For the text-containing cell, return its midpoint in [x, y] coordinate format. 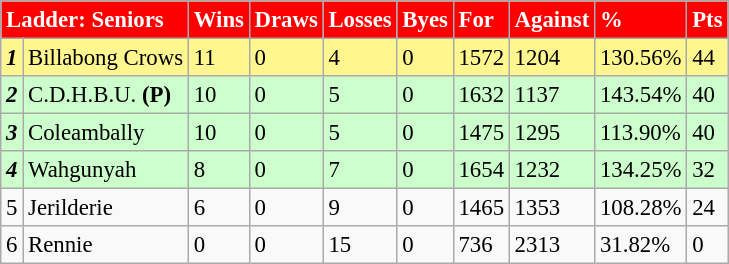
11 [218, 58]
C.D.H.B.U. (P) [106, 95]
1632 [481, 95]
Draws [286, 20]
2313 [552, 245]
1232 [552, 170]
44 [708, 58]
130.56% [641, 58]
32 [708, 170]
Rennie [106, 245]
Byes [425, 20]
134.25% [641, 170]
Against [552, 20]
1137 [552, 95]
For [481, 20]
1654 [481, 170]
736 [481, 245]
1475 [481, 133]
Ladder: Seniors [95, 20]
143.54% [641, 95]
1 [12, 58]
7 [360, 170]
1204 [552, 58]
1353 [552, 208]
24 [708, 208]
2 [12, 95]
8 [218, 170]
Wahgunyah [106, 170]
Pts [708, 20]
108.28% [641, 208]
Billabong Crows [106, 58]
15 [360, 245]
Wins [218, 20]
9 [360, 208]
1295 [552, 133]
1465 [481, 208]
% [641, 20]
3 [12, 133]
Jerilderie [106, 208]
1572 [481, 58]
31.82% [641, 245]
Coleambally [106, 133]
113.90% [641, 133]
Losses [360, 20]
